From the cell containing the given text, extract its center point as [x, y] coordinate. 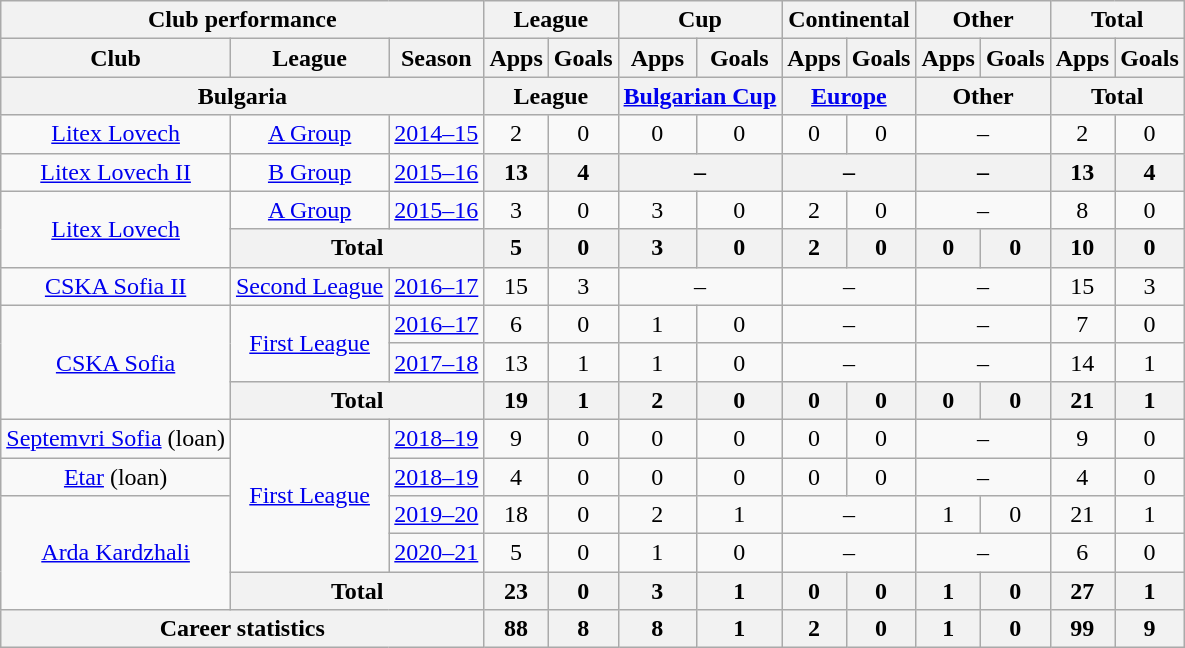
CSKA Sofia [116, 362]
2014–15 [436, 134]
Europe [849, 96]
Season [436, 58]
Continental [849, 20]
2019–20 [436, 515]
2017–18 [436, 362]
10 [1082, 248]
Cup [700, 20]
Litex Lovech II [116, 172]
Second League [309, 286]
CSKA Sofia II [116, 286]
Arda Kardzhali [116, 553]
Career statistics [242, 629]
Septemvri Sofia (loan) [116, 438]
Club [116, 58]
Club performance [242, 20]
Etar (loan) [116, 477]
18 [516, 515]
99 [1082, 629]
88 [516, 629]
7 [1082, 324]
B Group [309, 172]
19 [516, 400]
27 [1082, 591]
23 [516, 591]
2020–21 [436, 553]
Bulgarian Cup [700, 96]
14 [1082, 362]
Bulgaria [242, 96]
